Return the (X, Y) coordinate for the center point of the cell that contains the specified text.  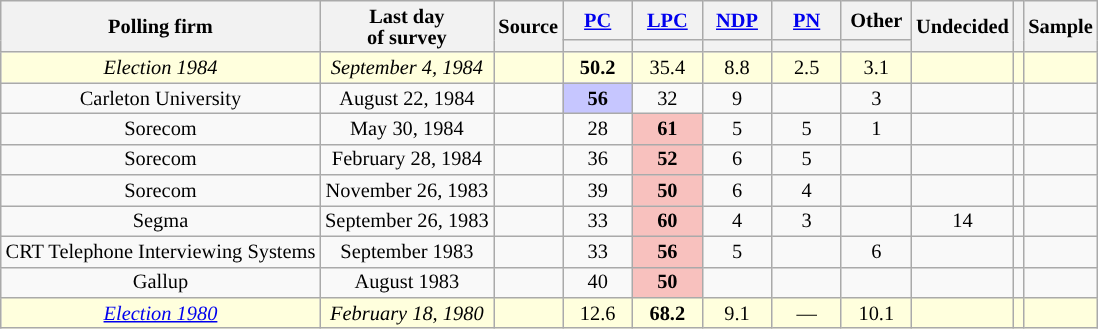
40 (598, 282)
60 (668, 220)
August 1983 (406, 282)
3.1 (876, 68)
NDP (737, 20)
— (807, 312)
February 28, 1984 (406, 160)
39 (598, 190)
Gallup (160, 282)
28 (598, 128)
Segma (160, 220)
14 (962, 220)
May 30, 1984 (406, 128)
12.6 (598, 312)
Undecided (962, 26)
PC (598, 20)
CRT Telephone Interviewing Systems (160, 252)
1 (876, 128)
68.2 (668, 312)
Other (876, 20)
Election 1984 (160, 68)
PN (807, 20)
32 (668, 98)
2.5 (807, 68)
Polling firm (160, 26)
LPC (668, 20)
50.2 (598, 68)
61 (668, 128)
Carleton University (160, 98)
Election 1980 (160, 312)
Sample (1060, 26)
February 18, 1980 (406, 312)
9.1 (737, 312)
36 (598, 160)
November 26, 1983 (406, 190)
35.4 (668, 68)
8.8 (737, 68)
10.1 (876, 312)
Source (528, 26)
September 26, 1983 (406, 220)
September 4, 1984 (406, 68)
9 (737, 98)
August 22, 1984 (406, 98)
Last day of survey (406, 26)
52 (668, 160)
September 1983 (406, 252)
